Extract the (X, Y) coordinate from the center of the cell holding the provided text.  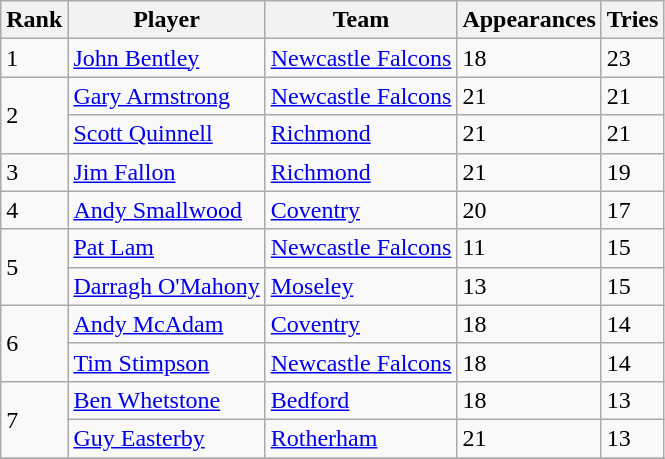
Ben Whetstone (166, 400)
Tries (632, 20)
1 (34, 58)
Andy McAdam (166, 324)
7 (34, 419)
6 (34, 343)
Bedford (361, 400)
Guy Easterby (166, 438)
Jim Fallon (166, 172)
Team (361, 20)
Tim Stimpson (166, 362)
Gary Armstrong (166, 96)
Pat Lam (166, 248)
4 (34, 210)
Rank (34, 20)
2 (34, 115)
Scott Quinnell (166, 134)
Player (166, 20)
17 (632, 210)
Moseley (361, 286)
Appearances (529, 20)
5 (34, 267)
19 (632, 172)
11 (529, 248)
Rotherham (361, 438)
Darragh O'Mahony (166, 286)
3 (34, 172)
John Bentley (166, 58)
20 (529, 210)
23 (632, 58)
Andy Smallwood (166, 210)
